Scan for the cell matching the given text and deliver its (X, Y) coordinate at center. 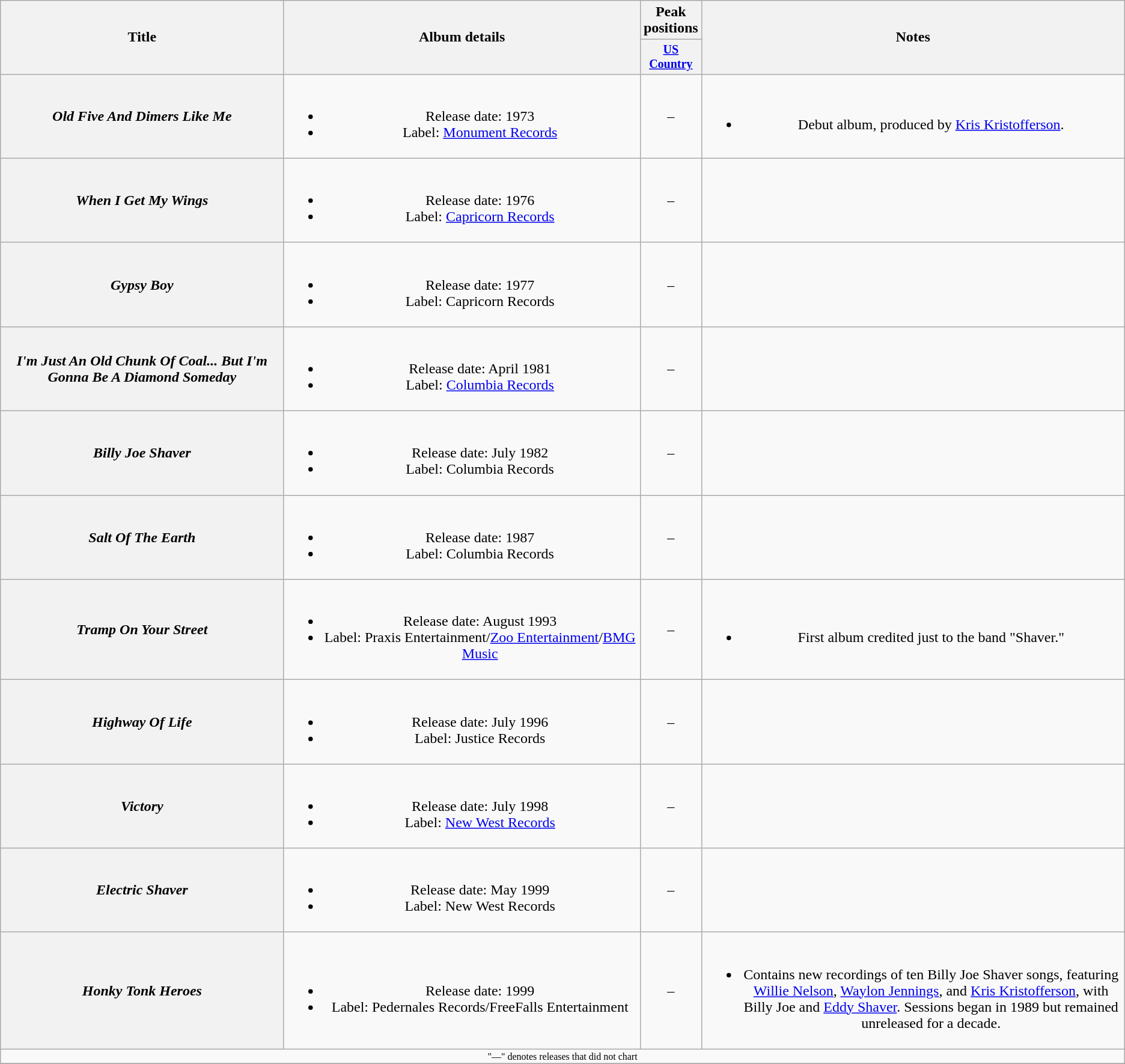
Tramp On Your Street (142, 630)
I'm Just An Old Chunk Of Coal... But I'm Gonna Be A Diamond Someday (142, 368)
Highway Of Life (142, 722)
Release date: 1999Label: Pedernales Records/FreeFalls Entertainment (462, 991)
US Country (671, 57)
Album details (462, 37)
Debut album, produced by Kris Kristofferson. (913, 116)
Release date: July 1996Label: Justice Records (462, 722)
Electric Shaver (142, 890)
When I Get My Wings (142, 200)
Release date: 1973Label: Monument Records (462, 116)
Gypsy Boy (142, 284)
Salt Of The Earth (142, 537)
"—" denotes releases that did not chart (562, 1056)
First album credited just to the band "Shaver." (913, 630)
Release date: August 1993Label: Praxis Entertainment/Zoo Entertainment/BMG Music (462, 630)
Notes (913, 37)
Release date: April 1981Label: Columbia Records (462, 368)
Peak positions (671, 20)
Release date: July 1998Label: New West Records (462, 806)
Honky Tonk Heroes (142, 991)
Release date: 1976Label: Capricorn Records (462, 200)
Billy Joe Shaver (142, 453)
Release date: July 1982Label: Columbia Records (462, 453)
Old Five And Dimers Like Me (142, 116)
Release date: May 1999Label: New West Records (462, 890)
Release date: 1977Label: Capricorn Records (462, 284)
Release date: 1987Label: Columbia Records (462, 537)
Victory (142, 806)
Title (142, 37)
